Find where the given text appears and provide that cell's center as (x, y) coordinate. 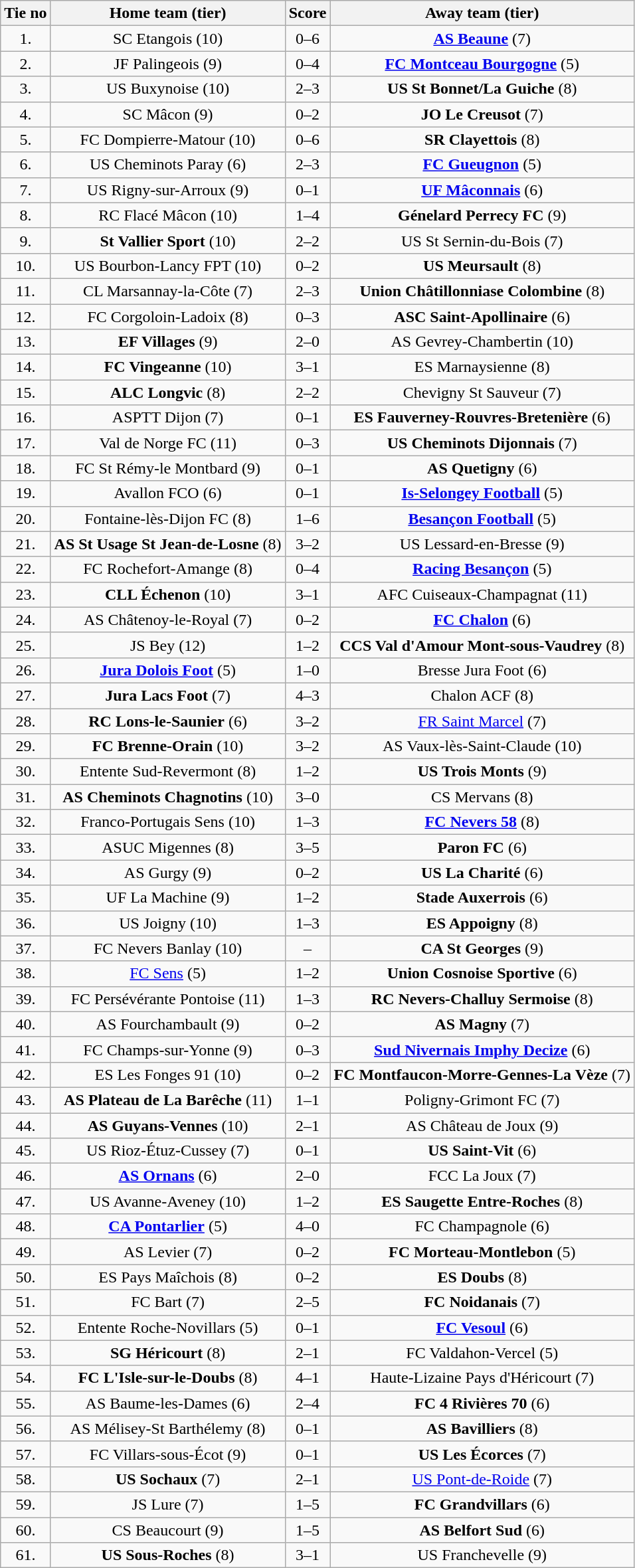
FC Nevers 58 (8) (482, 822)
51. (25, 1302)
US Rioz-Étuz-Cussey (7) (167, 1151)
47. (25, 1201)
42. (25, 1075)
33. (25, 847)
1. (25, 39)
AS Ornans (6) (167, 1176)
18. (25, 468)
FC Bart (7) (167, 1302)
9. (25, 240)
AS Baume-les-Dames (6) (167, 1403)
FC Corgoloin-Ladoix (8) (167, 317)
FC Champagnole (6) (482, 1227)
FC Morteau-Montlebon (5) (482, 1252)
8. (25, 215)
10. (25, 266)
ES Pays Maîchois (8) (167, 1277)
Avallon FCO (6) (167, 493)
Jura Lacs Foot (7) (167, 695)
US Cheminots Dijonnais (7) (482, 443)
Tie no (25, 13)
Score (308, 13)
FC Gueugnon (5) (482, 165)
JS Lure (7) (167, 1504)
49. (25, 1252)
4–0 (308, 1227)
US Sochaux (7) (167, 1479)
AS Vaux-lès-Saint-Claude (10) (482, 746)
Besançon Football (5) (482, 519)
FC Montfaucon-Morre-Gennes-La Vèze (7) (482, 1075)
FC Grandvillars (6) (482, 1504)
FC Persévérante Pontoise (11) (167, 999)
AS Beaune (7) (482, 39)
41. (25, 1049)
FR Saint Marcel (7) (482, 721)
CA Pontarlier (5) (167, 1227)
AS Fourchambault (9) (167, 1024)
AS Belfort Sud (6) (482, 1529)
2–4 (308, 1403)
JF Palingeois (9) (167, 64)
US Franchevelle (9) (482, 1555)
FC Rochefort-Amange (8) (167, 569)
Entente Sud-Revermont (8) (167, 772)
ASC Saint-Apollinaire (6) (482, 317)
RC Flacé Mâcon (10) (167, 215)
CS Mervans (8) (482, 797)
AS Mélisey-St Barthélemy (8) (167, 1429)
FC Vingeanne (10) (167, 367)
FC Villars-sous-Écot (9) (167, 1454)
3–5 (308, 847)
3–0 (308, 797)
50. (25, 1277)
4–3 (308, 695)
JO Le Creusot (7) (482, 114)
US Les Écorces (7) (482, 1454)
Paron FC (6) (482, 847)
19. (25, 493)
US Trois Monts (9) (482, 772)
US Buxynoise (10) (167, 89)
CLL Échenon (10) (167, 594)
21. (25, 544)
ES Les Fonges 91 (10) (167, 1075)
AS Plateau de La Barêche (11) (167, 1100)
1–0 (308, 670)
37. (25, 948)
16. (25, 418)
FC Dompierre-Matour (10) (167, 139)
5. (25, 139)
61. (25, 1555)
53. (25, 1353)
Bresse Jura Foot (6) (482, 670)
FC L'Isle-sur-le-Doubs (8) (167, 1378)
2–5 (308, 1302)
26. (25, 670)
ES Appoigny (8) (482, 923)
US La Charité (6) (482, 873)
36. (25, 923)
AFC Cuiseaux-Champagnat (11) (482, 594)
AS Quetigny (6) (482, 468)
AS Levier (7) (167, 1252)
30. (25, 772)
Chalon ACF (8) (482, 695)
Franco-Portugais Sens (10) (167, 822)
ALC Longvic (8) (167, 392)
15. (25, 392)
US St Sernin-du-Bois (7) (482, 240)
SG Héricourt (8) (167, 1353)
SC Etangois (10) (167, 39)
US Lessard-en-Bresse (9) (482, 544)
FCC La Joux (7) (482, 1176)
1–4 (308, 215)
FC 4 Rivières 70 (6) (482, 1403)
US Joigny (10) (167, 923)
FC Valdahon-Vercel (5) (482, 1353)
FC Vesoul (6) (482, 1328)
JS Bey (12) (167, 645)
22. (25, 569)
US Meursault (8) (482, 266)
AS Guyans-Vennes (10) (167, 1126)
FC Sens (5) (167, 974)
44. (25, 1126)
Is-Selongey Football (5) (482, 493)
2. (25, 64)
60. (25, 1529)
52. (25, 1328)
1–1 (308, 1100)
27. (25, 695)
35. (25, 898)
55. (25, 1403)
FC Brenne-Orain (10) (167, 746)
Away team (tier) (482, 13)
12. (25, 317)
17. (25, 443)
St Vallier Sport (10) (167, 240)
US Sous-Roches (8) (167, 1555)
AS Gevrey-Chambertin (10) (482, 342)
40. (25, 1024)
FC Chalon (6) (482, 620)
Entente Roche-Novillars (5) (167, 1328)
59. (25, 1504)
58. (25, 1479)
UF La Machine (9) (167, 898)
FC Noidanais (7) (482, 1302)
Poligny-Grimont FC (7) (482, 1100)
SR Clayettois (8) (482, 139)
Home team (tier) (167, 13)
FC St Rémy-le Montbard (9) (167, 468)
25. (25, 645)
56. (25, 1429)
Union Cosnoise Sportive (6) (482, 974)
UF Mâconnais (6) (482, 190)
Haute-Lizaine Pays d'Héricourt (7) (482, 1378)
34. (25, 873)
1–6 (308, 519)
AS Châtenoy-le-Royal (7) (167, 620)
ES Doubs (8) (482, 1277)
AS St Usage St Jean-de-Losne (8) (167, 544)
ES Saugette Entre-Roches (8) (482, 1201)
SC Mâcon (9) (167, 114)
AS Bavilliers (8) (482, 1429)
US Rigny-sur-Arroux (9) (167, 190)
Union Châtillonniase Colombine (8) (482, 291)
Stade Auxerrois (6) (482, 898)
ES Marnaysienne (8) (482, 367)
54. (25, 1378)
32. (25, 822)
43. (25, 1100)
14. (25, 367)
23. (25, 594)
ASUC Migennes (8) (167, 847)
Jura Dolois Foot (5) (167, 670)
US Bourbon-Lancy FPT (10) (167, 266)
RC Nevers-Challuy Sermoise (8) (482, 999)
20. (25, 519)
CCS Val d'Amour Mont-sous-Vaudrey (8) (482, 645)
29. (25, 746)
RC Lons-le-Saunier (6) (167, 721)
39. (25, 999)
4. (25, 114)
4–1 (308, 1378)
3. (25, 89)
48. (25, 1227)
US Avanne-Aveney (10) (167, 1201)
FC Nevers Banlay (10) (167, 948)
13. (25, 342)
7. (25, 190)
AS Château de Joux (9) (482, 1126)
FC Champs-sur-Yonne (9) (167, 1049)
Racing Besançon (5) (482, 569)
US Pont-de-Roide (7) (482, 1479)
38. (25, 974)
Génelard Perrecy FC (9) (482, 215)
28. (25, 721)
ES Fauverney-Rouvres-Bretenière (6) (482, 418)
US Saint-Vit (6) (482, 1151)
46. (25, 1176)
CS Beaucourt (9) (167, 1529)
Sud Nivernais Imphy Decize (6) (482, 1049)
ASPTT Dijon (7) (167, 418)
US Cheminots Paray (6) (167, 165)
45. (25, 1151)
57. (25, 1454)
FC Montceau Bourgogne (5) (482, 64)
6. (25, 165)
AS Gurgy (9) (167, 873)
CA St Georges (9) (482, 948)
AS Cheminots Chagnotins (10) (167, 797)
AS Magny (7) (482, 1024)
CL Marsannay-la-Côte (7) (167, 291)
11. (25, 291)
– (308, 948)
EF Villages (9) (167, 342)
24. (25, 620)
Chevigny St Sauveur (7) (482, 392)
US St Bonnet/La Guiche (8) (482, 89)
Val de Norge FC (11) (167, 443)
Fontaine-lès-Dijon FC (8) (167, 519)
31. (25, 797)
